Output the (x, y) coordinate of the center of the cell containing the given text.  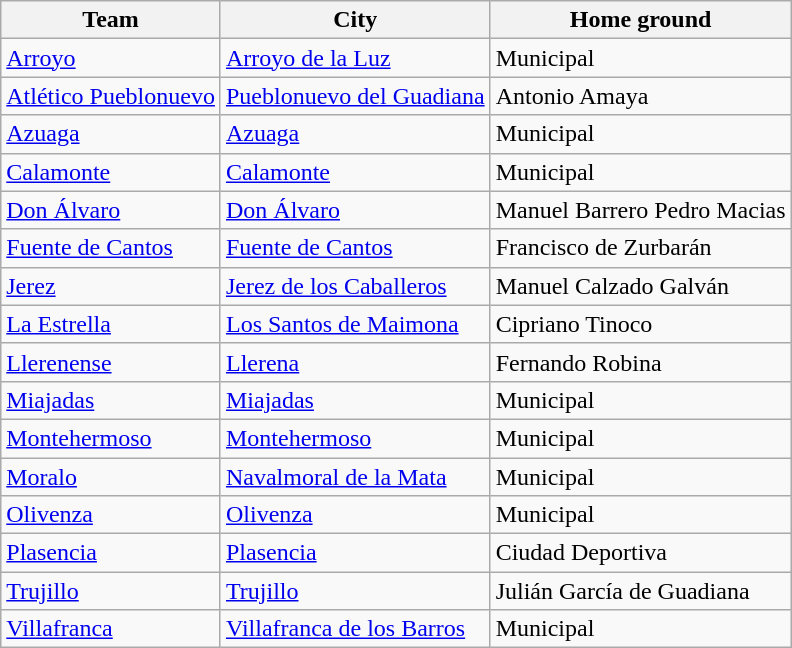
Llerenense (111, 362)
Team (111, 20)
Home ground (640, 20)
Cipriano Tinoco (640, 324)
La Estrella (111, 324)
Llerena (355, 362)
Manuel Calzado Galván (640, 286)
Antonio Amaya (640, 96)
City (355, 20)
Atlético Pueblonuevo (111, 96)
Los Santos de Maimona (355, 324)
Fernando Robina (640, 362)
Villafranca (111, 629)
Villafranca de los Barros (355, 629)
Francisco de Zurbarán (640, 248)
Julián García de Guadiana (640, 591)
Moralo (111, 477)
Jerez de los Caballeros (355, 286)
Navalmoral de la Mata (355, 477)
Pueblonuevo del Guadiana (355, 96)
Manuel Barrero Pedro Macias (640, 210)
Arroyo (111, 58)
Jerez (111, 286)
Arroyo de la Luz (355, 58)
Ciudad Deportiva (640, 553)
